Provide the [x, y] coordinate of the cell's center where the given text is located.  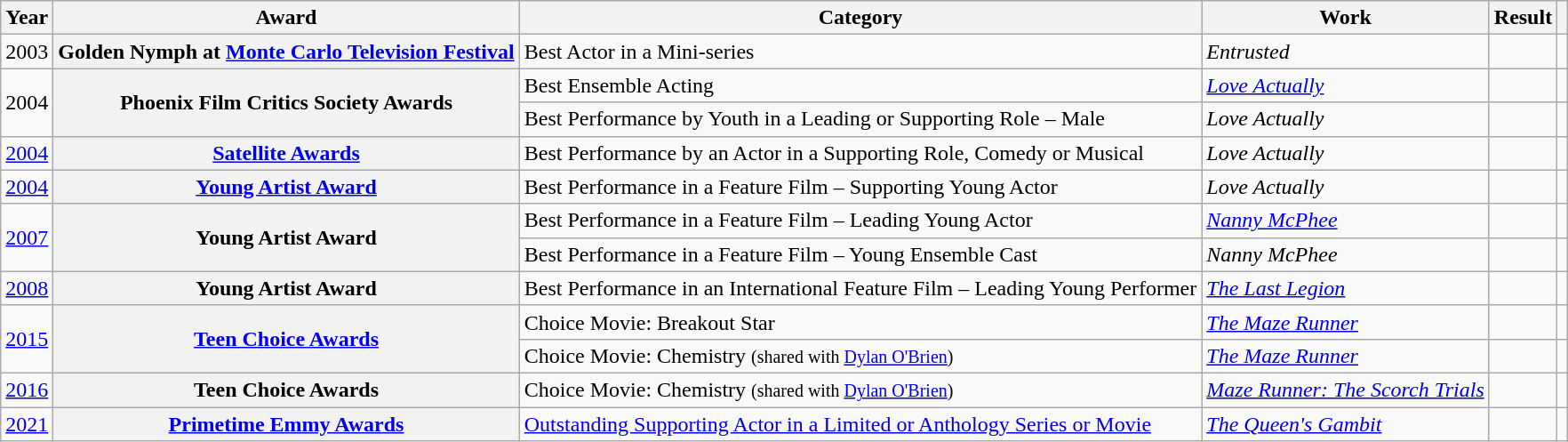
Outstanding Supporting Actor in a Limited or Anthology Series or Movie [860, 424]
2016 [27, 390]
Best Performance by Youth in a Leading or Supporting Role – Male [860, 119]
Entrusted [1346, 52]
Maze Runner: The Scorch Trials [1346, 390]
2003 [27, 52]
Best Actor in a Mini-series [860, 52]
2015 [27, 339]
2021 [27, 424]
Best Performance in a Feature Film – Leading Young Actor [860, 221]
Satellite Awards [286, 153]
2008 [27, 288]
Best Performance in an International Feature Film – Leading Young Performer [860, 288]
Best Performance in a Feature Film – Supporting Young Actor [860, 187]
Primetime Emmy Awards [286, 424]
Work [1346, 18]
Best Ensemble Acting [860, 85]
Category [860, 18]
Phoenix Film Critics Society Awards [286, 102]
Best Performance by an Actor in a Supporting Role, Comedy or Musical [860, 153]
Year [27, 18]
Golden Nymph at Monte Carlo Television Festival [286, 52]
2007 [27, 237]
Award [286, 18]
Best Performance in a Feature Film – Young Ensemble Cast [860, 254]
Choice Movie: Breakout Star [860, 322]
The Queen's Gambit [1346, 424]
Result [1523, 18]
The Last Legion [1346, 288]
